Return (x, y) of the center of cell containing provided text 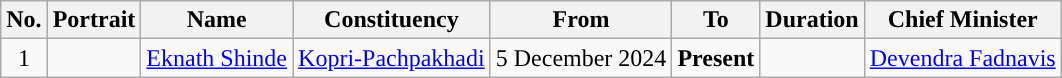
To (716, 20)
From (581, 20)
Portrait (94, 20)
Devendra Fadnavis (962, 58)
Name (217, 20)
No. (24, 20)
1 (24, 58)
Present (716, 58)
Kopri-Pachpakhadi (392, 58)
Eknath Shinde (217, 58)
5 December 2024 (581, 58)
Chief Minister (962, 20)
Constituency (392, 20)
Duration (812, 20)
